For the text-containing cell, return its midpoint in (x, y) coordinate format. 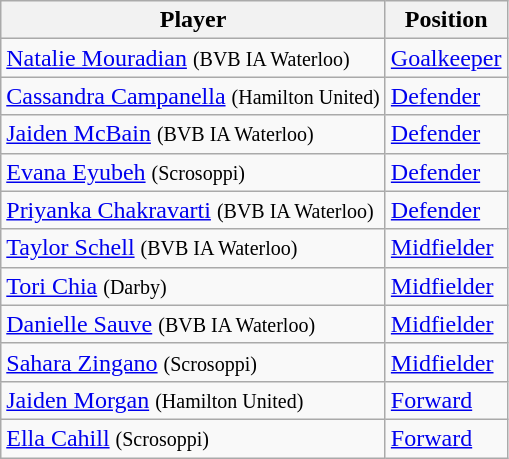
Priyanka Chakravarti (BVB IA Waterloo) (194, 210)
Player (194, 20)
Natalie Mouradian (BVB IA Waterloo) (194, 58)
Evana Eyubeh (Scrosoppi) (194, 172)
Jaiden Morgan (Hamilton United) (194, 400)
Goalkeeper (446, 58)
Position (446, 20)
Cassandra Campanella (Hamilton United) (194, 96)
Sahara Zingano (Scrosoppi) (194, 362)
Ella Cahill (Scrosoppi) (194, 438)
Jaiden McBain (BVB IA Waterloo) (194, 134)
Tori Chia (Darby) (194, 286)
Danielle Sauve (BVB IA Waterloo) (194, 324)
Taylor Schell (BVB IA Waterloo) (194, 248)
